Extract the [X, Y] coordinate from the center of the cell holding the provided text.  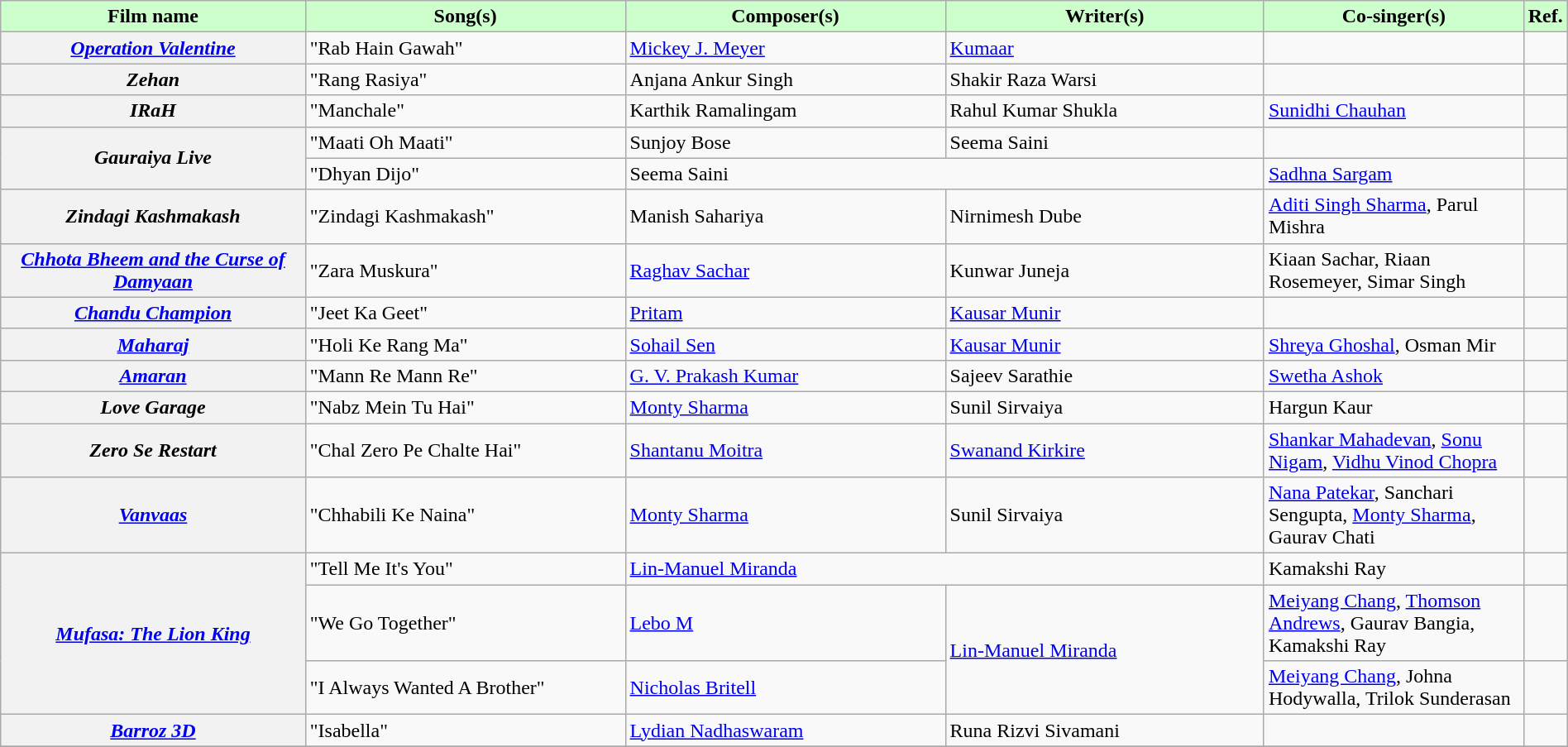
Love Garage [153, 407]
Maharaj [153, 344]
"Maati Oh Maati" [465, 142]
"Dhyan Dijo" [465, 174]
Mufasa: The Lion King [153, 634]
Nana Patekar, Sanchari Sengupta, Monty Sharma, Gaurav Chati [1394, 515]
Ref. [1545, 17]
Composer(s) [786, 17]
Hargun Kaur [1394, 407]
Sajeev Sarathie [1105, 376]
Chandu Champion [153, 313]
Runa Rizvi Sivamani [1105, 730]
Sohail Sen [786, 344]
Barroz 3D [153, 730]
G. V. Prakash Kumar [786, 376]
Karthik Ramalingam [786, 111]
Kunwar Juneja [1105, 270]
"Isabella" [465, 730]
"I Always Wanted A Brother" [465, 688]
Kamakshi Ray [1394, 569]
"Chal Zero Pe Chalte Hai" [465, 450]
Gauraiya Live [153, 158]
Zero Se Restart [153, 450]
Amaran [153, 376]
"Rang Rasiya" [465, 79]
Zindagi Kashmakash [153, 217]
Pritam [786, 313]
Aditi Singh Sharma, Parul Mishra [1394, 217]
Operation Valentine [153, 48]
Mickey J. Meyer [786, 48]
Rahul Kumar Shukla [1105, 111]
Lydian Nadhaswaram [786, 730]
Film name [153, 17]
"Jeet Ka Geet" [465, 313]
Kiaan Sachar, Riaan Rosemeyer, Simar Singh [1394, 270]
Chhota Bheem and the Curse of Damyaan [153, 270]
Nicholas Britell [786, 688]
"Rab Hain Gawah" [465, 48]
"Manchale" [465, 111]
Sunjoy Bose [786, 142]
Manish Sahariya [786, 217]
Swetha Ashok [1394, 376]
"Mann Re Mann Re" [465, 376]
"Nabz Mein Tu Hai" [465, 407]
Vanvaas [153, 515]
"Holi Ke Rang Ma" [465, 344]
Sunidhi Chauhan [1394, 111]
Meiyang Chang, Thomson Andrews, Gaurav Bangia, Kamakshi Ray [1394, 623]
Shankar Mahadevan, Sonu Nigam, Vidhu Vinod Chopra [1394, 450]
Zehan [153, 79]
Kumaar [1105, 48]
Nirnimesh Dube [1105, 217]
Lebo M [786, 623]
Swanand Kirkire [1105, 450]
Song(s) [465, 17]
"We Go Together" [465, 623]
"Zindagi Kashmakash" [465, 217]
Writer(s) [1105, 17]
"Chhabili Ke Naina" [465, 515]
Shantanu Moitra [786, 450]
Shreya Ghoshal, Osman Mir [1394, 344]
IRaH [153, 111]
Anjana Ankur Singh [786, 79]
Raghav Sachar [786, 270]
Sadhna Sargam [1394, 174]
"Zara Muskura" [465, 270]
Shakir Raza Warsi [1105, 79]
Co-singer(s) [1394, 17]
"Tell Me It's You" [465, 569]
Meiyang Chang, Johna Hodywalla, Trilok Sunderasan [1394, 688]
